Output the (x, y) coordinate of the center of the cell containing the given text.  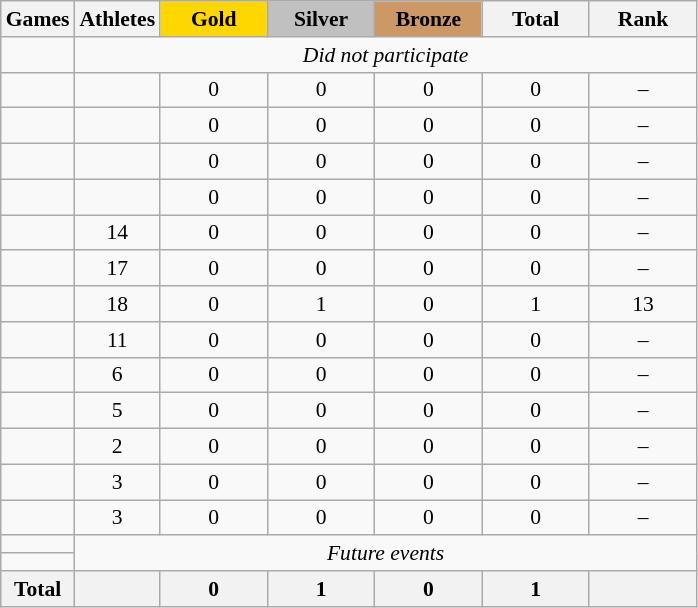
Silver (320, 19)
Bronze (428, 19)
2 (117, 447)
Future events (385, 554)
Gold (214, 19)
6 (117, 375)
Rank (642, 19)
Athletes (117, 19)
5 (117, 411)
18 (117, 304)
Did not participate (385, 55)
13 (642, 304)
11 (117, 340)
Games (38, 19)
17 (117, 269)
14 (117, 233)
